Find where the given text appears and provide that cell's center as (X, Y) coordinate. 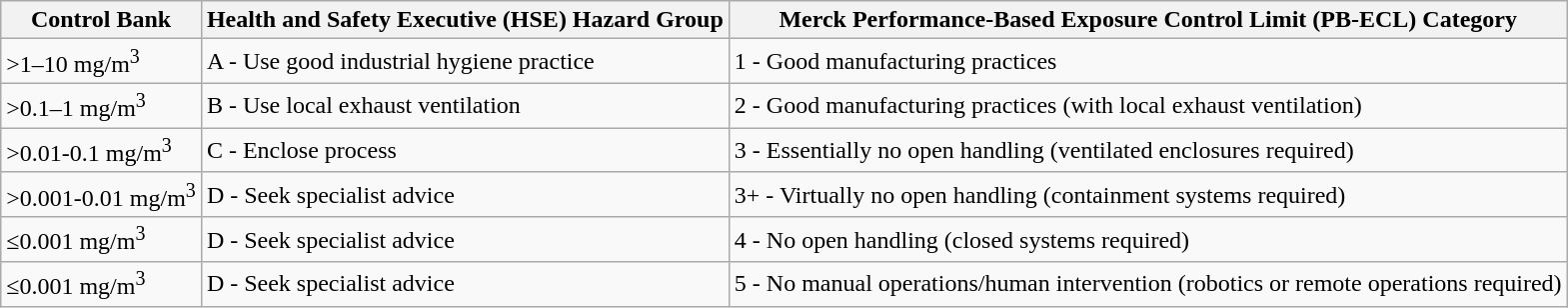
C - Enclose process (465, 150)
3+ - Virtually no open handling (containment systems required) (1147, 194)
1 - Good manufacturing practices (1147, 62)
B - Use local exhaust ventilation (465, 106)
5 - No manual operations/human intervention (robotics or remote operations required) (1147, 284)
Merck Performance-Based Exposure Control Limit (PB-ECL) Category (1147, 20)
4 - No open handling (closed systems required) (1147, 240)
>0.001-0.01 mg/m3 (102, 194)
>1–10 mg/m3 (102, 62)
2 - Good manufacturing practices (with local exhaust ventilation) (1147, 106)
A - Use good industrial hygiene practice (465, 62)
>0.01-0.1 mg/m3 (102, 150)
Health and Safety Executive (HSE) Hazard Group (465, 20)
>0.1–1 mg/m3 (102, 106)
3 - Essentially no open handling (ventilated enclosures required) (1147, 150)
Control Bank (102, 20)
